Determine the (x, y) coordinate at the center of the cell enclosing the given text.  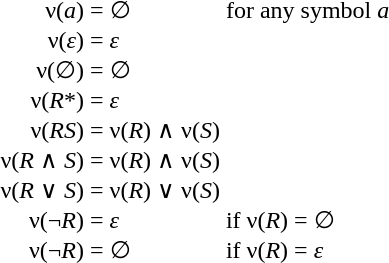
= ∅ (156, 70)
= ν(R) ∨ ν(S) (156, 190)
